Identify which cell holds the provided text, then report its (X, Y) central coordinate. 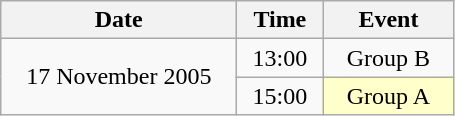
Time (280, 20)
Group B (388, 58)
13:00 (280, 58)
Group A (388, 96)
Date (119, 20)
Event (388, 20)
15:00 (280, 96)
17 November 2005 (119, 77)
